Provide the [x, y] coordinate of the cell's center where the given text is located.  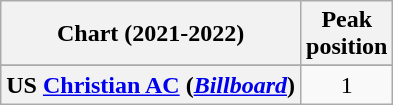
1 [347, 85]
US Christian AC (Billboard) [151, 85]
Chart (2021-2022) [151, 34]
Peakposition [347, 34]
